Output the (x, y) coordinate of the center of the cell containing the given text.  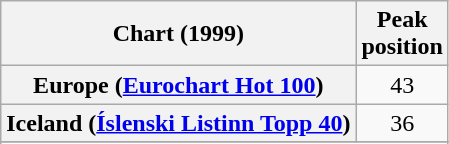
36 (402, 123)
Peakposition (402, 34)
Europe (Eurochart Hot 100) (178, 85)
Chart (1999) (178, 34)
Iceland (Íslenski Listinn Topp 40) (178, 123)
43 (402, 85)
